Search for the cell housing the specified text and yield its [x, y] center coordinate. 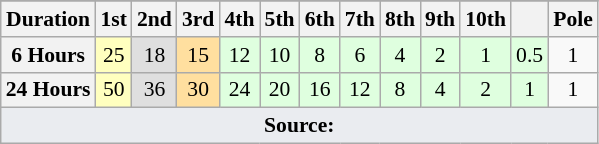
6 [360, 55]
8th [400, 19]
10th [486, 19]
15 [198, 55]
24 Hours [48, 90]
3rd [198, 19]
6th [320, 19]
16 [320, 90]
7th [360, 19]
50 [114, 90]
4th [239, 19]
36 [154, 90]
18 [154, 55]
Duration [48, 19]
5th [280, 19]
0.5 [530, 55]
25 [114, 55]
30 [198, 90]
20 [280, 90]
Pole [573, 19]
9th [440, 19]
24 [239, 90]
10 [280, 55]
6 Hours [48, 55]
2nd [154, 19]
1st [114, 19]
Source: [300, 126]
